Output the (x, y) coordinate of the center of the cell containing the given text.  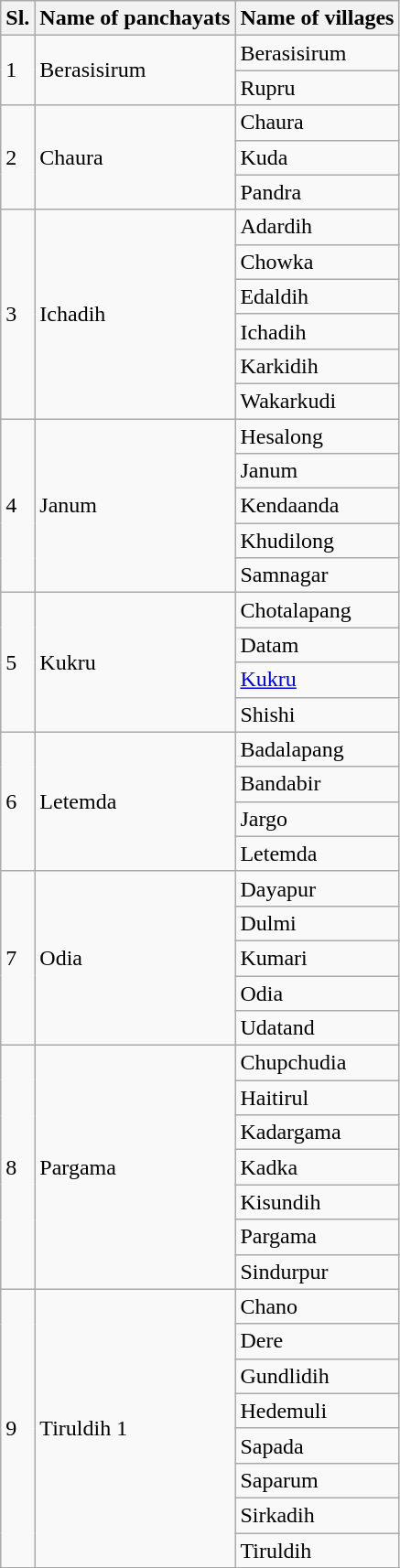
Edaldih (317, 296)
Kadargama (317, 1133)
7 (18, 958)
8 (18, 1167)
3 (18, 314)
Kendaanda (317, 506)
Sindurpur (317, 1272)
Name of panchayats (135, 18)
Haitirul (317, 1098)
Hesalong (317, 436)
Saparum (317, 1480)
Bandabir (317, 784)
Karkidih (317, 366)
Udatand (317, 1028)
Sirkadih (317, 1515)
Kadka (317, 1167)
Samnagar (317, 575)
1 (18, 70)
Khudilong (317, 541)
Gundlidih (317, 1376)
Adardih (317, 227)
2 (18, 157)
Shishi (317, 714)
Chano (317, 1306)
Sl. (18, 18)
Jargo (317, 819)
Sapada (317, 1445)
Kisundih (317, 1202)
Tiruldih (317, 1551)
Dulmi (317, 923)
Tiruldih 1 (135, 1428)
9 (18, 1428)
4 (18, 506)
Chotalapang (317, 610)
Badalapang (317, 749)
Name of villages (317, 18)
Dayapur (317, 888)
5 (18, 662)
Kumari (317, 958)
Wakarkudi (317, 401)
Hedemuli (317, 1411)
Kuda (317, 157)
Rupru (317, 88)
Chowka (317, 262)
Dere (317, 1341)
Datam (317, 645)
6 (18, 801)
Pandra (317, 192)
Chupchudia (317, 1063)
